From the cell containing the given text, extract its center point as [X, Y] coordinate. 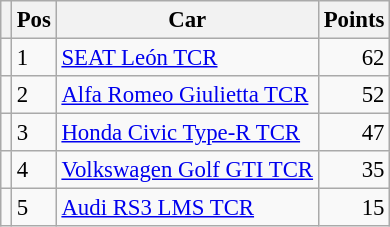
SEAT León TCR [187, 58]
Alfa Romeo Giulietta TCR [187, 95]
3 [34, 133]
1 [34, 58]
35 [354, 170]
Audi RS3 LMS TCR [187, 208]
Honda Civic Type-R TCR [187, 133]
52 [354, 95]
2 [34, 95]
4 [34, 170]
Pos [34, 20]
Points [354, 20]
Volkswagen Golf GTI TCR [187, 170]
15 [354, 208]
5 [34, 208]
Car [187, 20]
47 [354, 133]
62 [354, 58]
